Locate the cell with the specified text and output its [x, y] center coordinate. 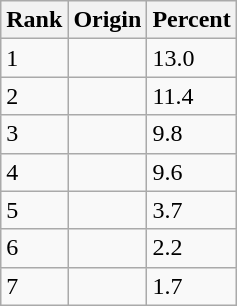
2.2 [192, 248]
2 [34, 96]
9.8 [192, 134]
7 [34, 286]
Rank [34, 20]
11.4 [192, 96]
Percent [192, 20]
5 [34, 210]
4 [34, 172]
13.0 [192, 58]
6 [34, 248]
9.6 [192, 172]
Origin [108, 20]
1 [34, 58]
1.7 [192, 286]
3.7 [192, 210]
3 [34, 134]
